Capture the cell that displays the provided text and extract its (x, y) central coordinate. 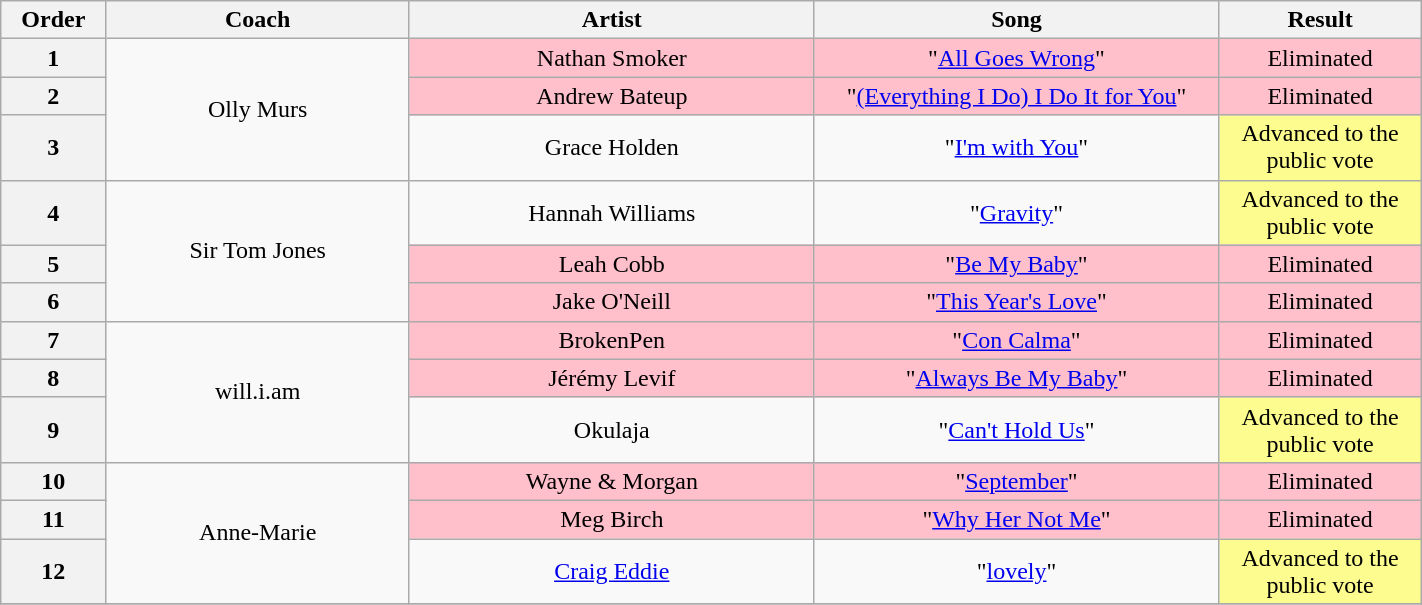
6 (54, 302)
Nathan Smoker (612, 58)
"Be My Baby" (1016, 264)
7 (54, 340)
"Why Her Not Me" (1016, 519)
will.i.am (258, 392)
11 (54, 519)
Grace Holden (612, 148)
Coach (258, 20)
Wayne & Morgan (612, 481)
8 (54, 378)
5 (54, 264)
Order (54, 20)
"Always Be My Baby" (1016, 378)
"(Everything I Do) I Do It for You" (1016, 96)
"I'm with You" (1016, 148)
"All Goes Wrong" (1016, 58)
1 (54, 58)
Olly Murs (258, 110)
"This Year's Love" (1016, 302)
Artist (612, 20)
9 (54, 430)
Okulaja (612, 430)
Hannah Williams (612, 212)
Song (1016, 20)
Jérémy Levif (612, 378)
10 (54, 481)
"lovely" (1016, 570)
3 (54, 148)
"Can't Hold Us" (1016, 430)
"September" (1016, 481)
Result (1320, 20)
Jake O'Neill (612, 302)
Meg Birch (612, 519)
Anne-Marie (258, 532)
2 (54, 96)
"Con Calma" (1016, 340)
Craig Eddie (612, 570)
"Gravity" (1016, 212)
Andrew Bateup (612, 96)
Leah Cobb (612, 264)
BrokenPen (612, 340)
4 (54, 212)
Sir Tom Jones (258, 250)
12 (54, 570)
